Return the (X, Y) coordinate for the center point of the cell that contains the specified text.  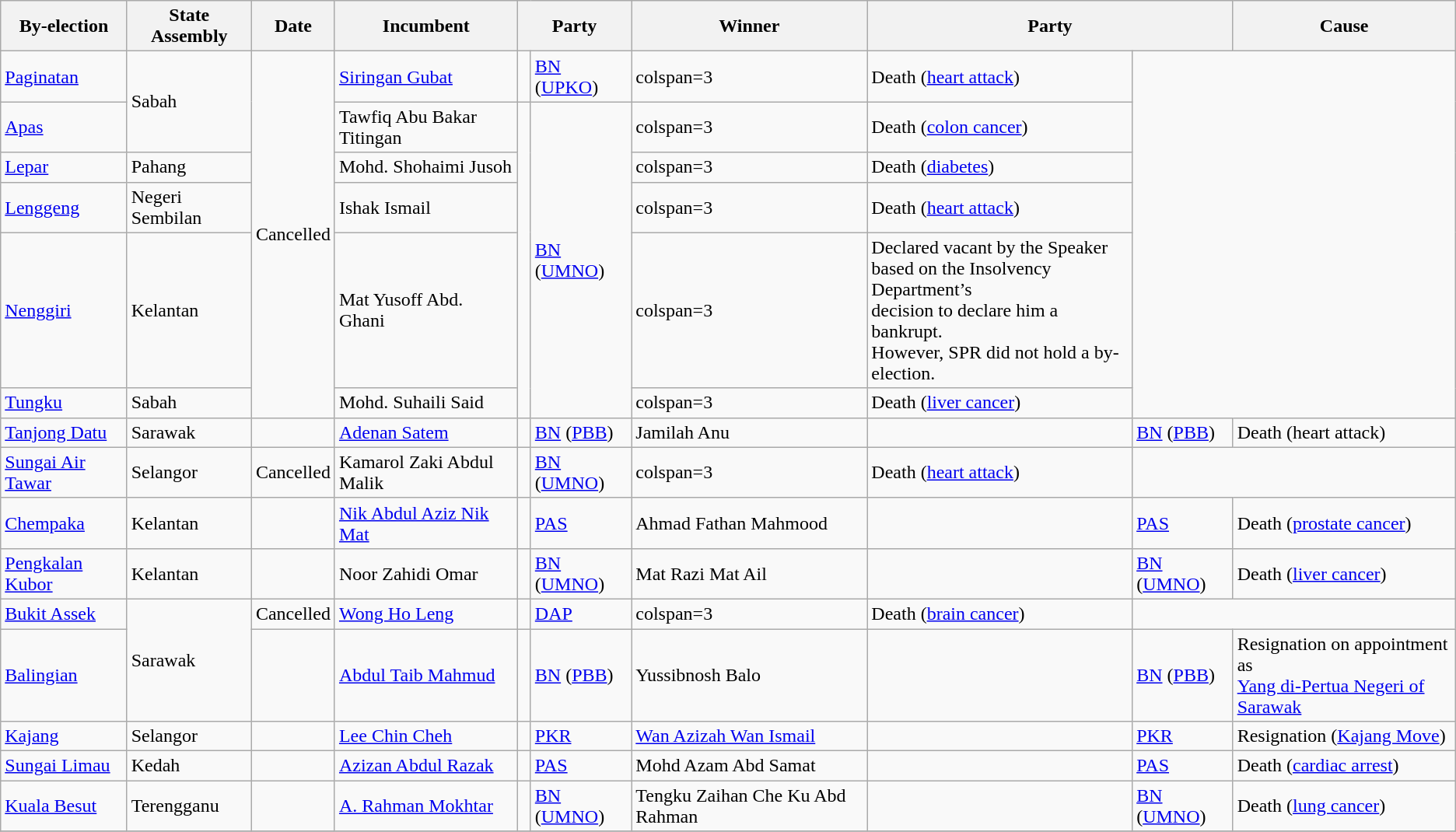
Winner (750, 26)
Terengganu (189, 806)
Declared vacant by the Speaker based on the Insolvency Department’s decision to declare him a bankrupt. However, SPR did not hold a by-election. (1000, 310)
Balingian (64, 675)
Lenggeng (64, 207)
Mat Razi Mat Ail (750, 574)
Death (diabetes) (1000, 167)
Date (292, 26)
Sungai Air Tawar (64, 473)
Kajang (64, 736)
Death (colon cancer) (1000, 128)
Resignation (Kajang Move) (1344, 736)
Mat Yusoff Abd. Ghani (426, 310)
Death (brain cancer) (1000, 614)
Lepar (64, 167)
Mohd. Suhaili Said (426, 403)
Cause (1344, 26)
Kamarol Zaki Abdul Malik (426, 473)
Kuala Besut (64, 806)
Tengku Zaihan Che Ku Abd Rahman (750, 806)
A. Rahman Mokhtar (426, 806)
Death (prostate cancer) (1344, 523)
Yussibnosh Balo (750, 675)
Tungku (64, 403)
BN (UPKO) (580, 76)
Siringan Gubat (426, 76)
Pahang (189, 167)
Mohd. Shohaimi Jusoh (426, 167)
Tanjong Datu (64, 432)
Nik Abdul Aziz Nik Mat (426, 523)
State Assembly (189, 26)
Negeri Sembilan (189, 207)
Paginatan (64, 76)
Jamilah Anu (750, 432)
Adenan Satem (426, 432)
Ishak Ismail (426, 207)
Chempaka (64, 523)
Nenggiri (64, 310)
DAP (580, 614)
Death (cardiac arrest) (1344, 766)
Kedah (189, 766)
Azizan Abdul Razak (426, 766)
Noor Zahidi Omar (426, 574)
Tawfiq Abu Bakar Titingan (426, 128)
Abdul Taib Mahmud (426, 675)
Apas (64, 128)
Resignation on appointment as Yang di-Pertua Negeri of Sarawak (1344, 675)
Wan Azizah Wan Ismail (750, 736)
Incumbent (426, 26)
By-election (64, 26)
Wong Ho Leng (426, 614)
Pengkalan Kubor (64, 574)
Mohd Azam Abd Samat (750, 766)
Ahmad Fathan Mahmood (750, 523)
Death (lung cancer) (1344, 806)
Bukit Assek (64, 614)
Lee Chin Cheh (426, 736)
Sungai Limau (64, 766)
